Provide the (x, y) coordinate of the cell's center where the given text is located.  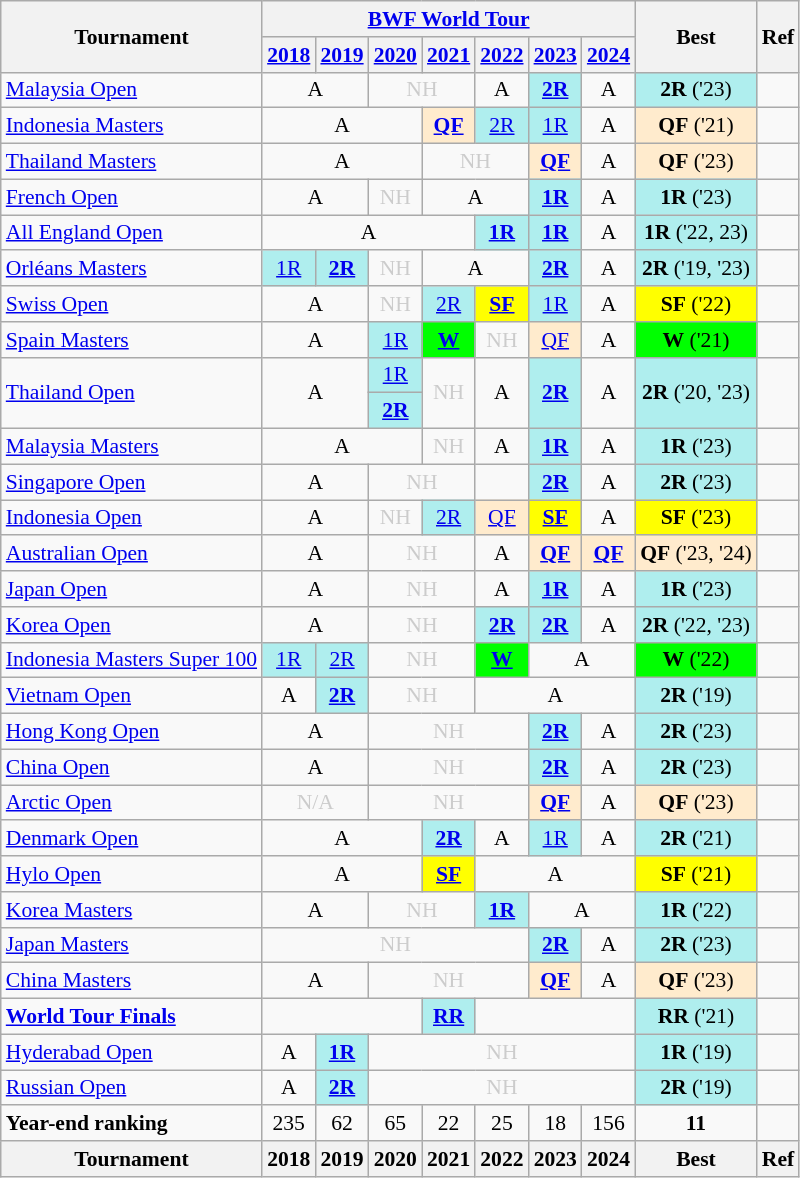
Japan Masters (132, 945)
W ('21) (696, 340)
Japan Open (132, 589)
1R ('22, 23) (696, 233)
Indonesia Open (132, 518)
Singapore Open (132, 482)
2R ('19, '23) (696, 269)
QF ('23, '24) (696, 554)
1R ('19) (696, 1052)
N/A (316, 803)
World Tour Finals (132, 1017)
SF ('23) (696, 518)
Swiss Open (132, 304)
Hylo Open (132, 874)
18 (556, 1124)
QF ('21) (696, 126)
China Open (132, 767)
2R ('21) (696, 839)
BWF World Tour (448, 19)
Denmark Open (132, 839)
156 (608, 1124)
Korea Masters (132, 910)
Russian Open (132, 1088)
Year-end ranking (132, 1124)
China Masters (132, 981)
Indonesia Masters Super 100 (132, 660)
French Open (132, 197)
Malaysia Open (132, 90)
Spain Masters (132, 340)
65 (396, 1124)
RR ('21) (696, 1017)
Vietnam Open (132, 696)
2R ('22, '23) (696, 625)
Hyderabad Open (132, 1052)
Malaysia Masters (132, 447)
11 (696, 1124)
Australian Open (132, 554)
2R ('20, '23) (696, 392)
22 (448, 1124)
Hong Kong Open (132, 732)
235 (288, 1124)
SF ('22) (696, 304)
W ('22) (696, 660)
62 (342, 1124)
1R ('22) (696, 910)
Korea Open (132, 625)
All England Open (132, 233)
SF ('21) (696, 874)
Thailand Masters (132, 162)
Indonesia Masters (132, 126)
Arctic Open (132, 803)
Orléans Masters (132, 269)
Thailand Open (132, 392)
25 (502, 1124)
RR (448, 1017)
